Find where the given text appears and provide that cell's center as [x, y] coordinate. 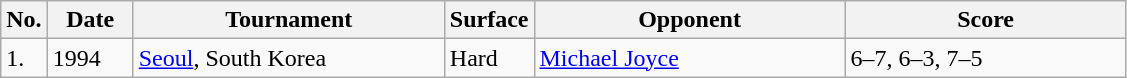
Score [986, 20]
Seoul, South Korea [288, 58]
Surface [489, 20]
Opponent [690, 20]
Tournament [288, 20]
1. [24, 58]
1994 [90, 58]
No. [24, 20]
6–7, 6–3, 7–5 [986, 58]
Hard [489, 58]
Date [90, 20]
Michael Joyce [690, 58]
